Provide the [x, y] coordinate of the cell's center where the given text is located.  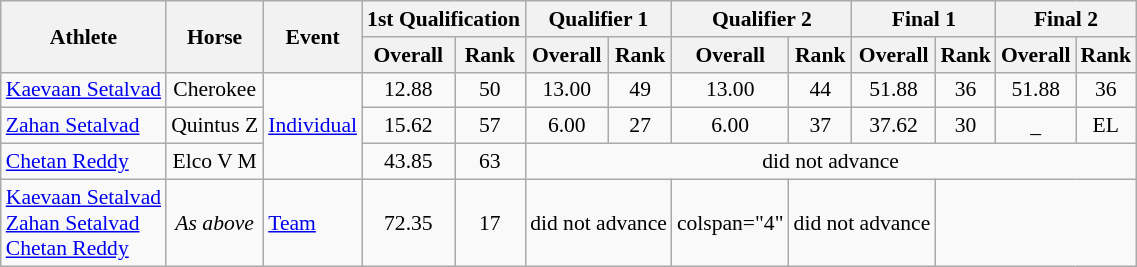
17 [490, 222]
12.88 [408, 90]
50 [490, 90]
Zahan Setalvad [84, 126]
As above [214, 222]
Qualifier 1 [598, 19]
44 [820, 90]
37.62 [894, 126]
37 [820, 126]
49 [640, 90]
Individual [312, 126]
EL [1106, 126]
Final 1 [924, 19]
Event [312, 36]
Quintus Z [214, 126]
72.35 [408, 222]
30 [966, 126]
Team [312, 222]
Elco V M [214, 162]
Horse [214, 36]
Kaevaan Setalvad [84, 90]
Qualifier 2 [762, 19]
_ [1036, 126]
Cherokee [214, 90]
Kaevaan SetalvadZahan SetalvadChetan Reddy [84, 222]
63 [490, 162]
43.85 [408, 162]
1st Qualification [444, 19]
Final 2 [1066, 19]
Chetan Reddy [84, 162]
colspan="4" [730, 222]
27 [640, 126]
Athlete [84, 36]
57 [490, 126]
15.62 [408, 126]
